Detect which cell encompasses the target text, then output its (x, y) center coordinate. 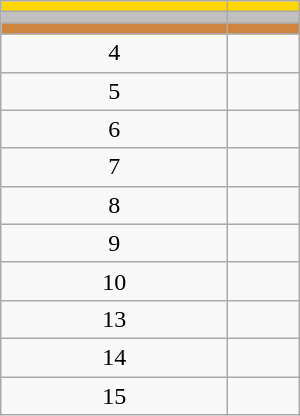
9 (114, 243)
5 (114, 91)
10 (114, 281)
4 (114, 53)
13 (114, 319)
14 (114, 357)
6 (114, 129)
8 (114, 205)
7 (114, 167)
15 (114, 395)
